For the text-containing cell, return its midpoint in (x, y) coordinate format. 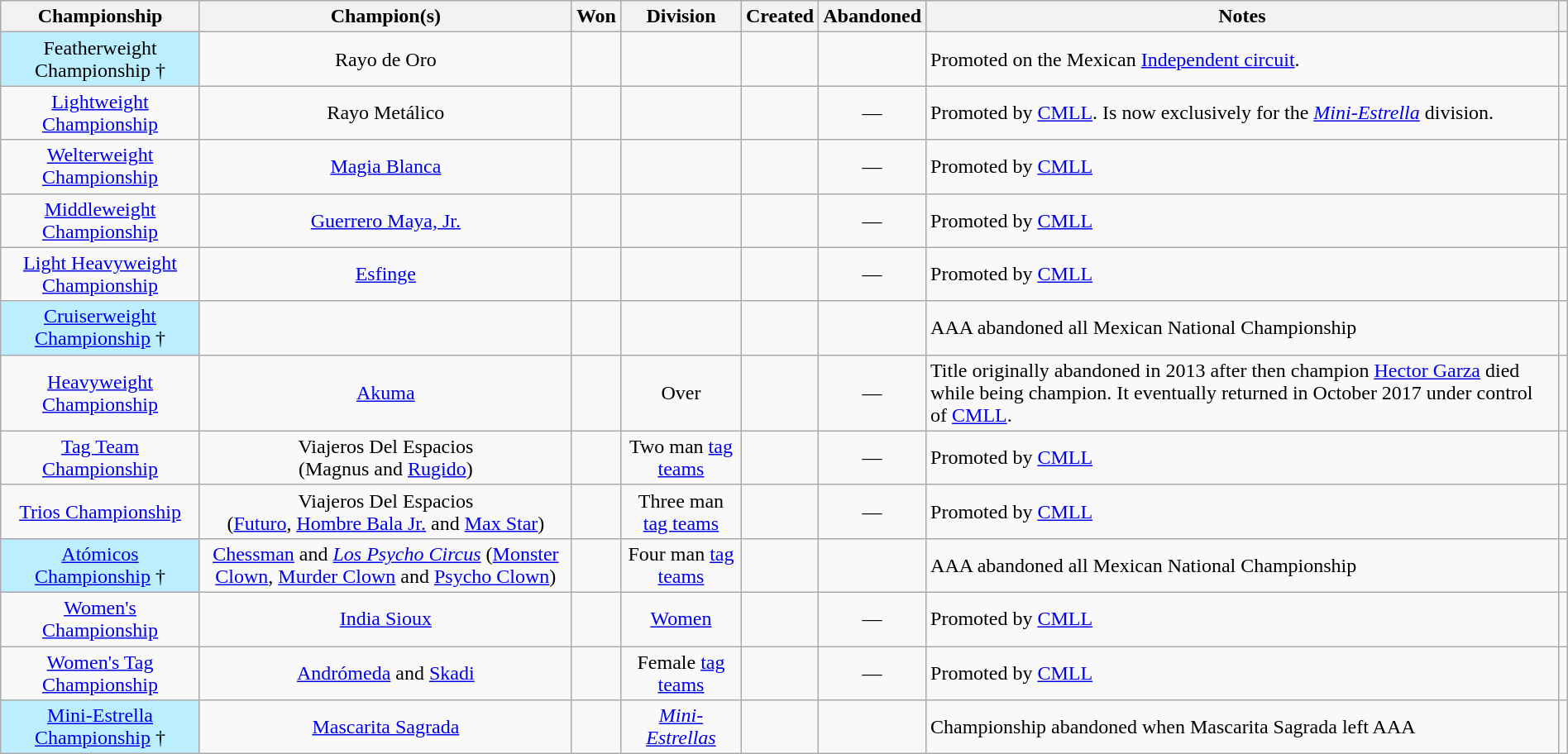
Magia Blanca (385, 167)
Championship abandoned when Mascarita Sagrada left AAA (1242, 728)
Mini-Estrellas (681, 728)
Light Heavyweight Championship (101, 274)
Viajeros Del Espacios (Magnus and Rugido) (385, 458)
Championship (101, 17)
Created (779, 17)
Atómicos Championship † (101, 565)
Lightweight Championship (101, 112)
Won (595, 17)
Heavyweight Championship (101, 393)
Division (681, 17)
Promoted by CMLL. Is now exclusively for the Mini-Estrella division. (1242, 112)
Andrómeda and Skadi (385, 673)
Notes (1242, 17)
Cruiserweight Championship † (101, 327)
Champion(s) (385, 17)
Viajeros Del Espacios(Futuro, Hombre Bala Jr. and Max Star) (385, 511)
Rayo de Oro (385, 60)
Trios Championship (101, 511)
Tag Team Championship (101, 458)
Guerrero Maya, Jr. (385, 220)
Over (681, 393)
Rayo Metálico (385, 112)
Featherweight Championship † (101, 60)
Middleweight Championship (101, 220)
Welterweight Championship (101, 167)
India Sioux (385, 618)
Chessman and Los Psycho Circus (Monster Clown, Murder Clown and Psycho Clown) (385, 565)
Two man tag teams (681, 458)
Women (681, 618)
Three man tag teams (681, 511)
Abandoned (872, 17)
Female tag teams (681, 673)
Women's Championship (101, 618)
Four man tag teams (681, 565)
Women's Tag Championship (101, 673)
Mini-Estrella Championship † (101, 728)
Akuma (385, 393)
Mascarita Sagrada (385, 728)
Esfinge (385, 274)
Promoted on the Mexican Independent circuit. (1242, 60)
